Scan for the cell matching the given text and deliver its (X, Y) coordinate at center. 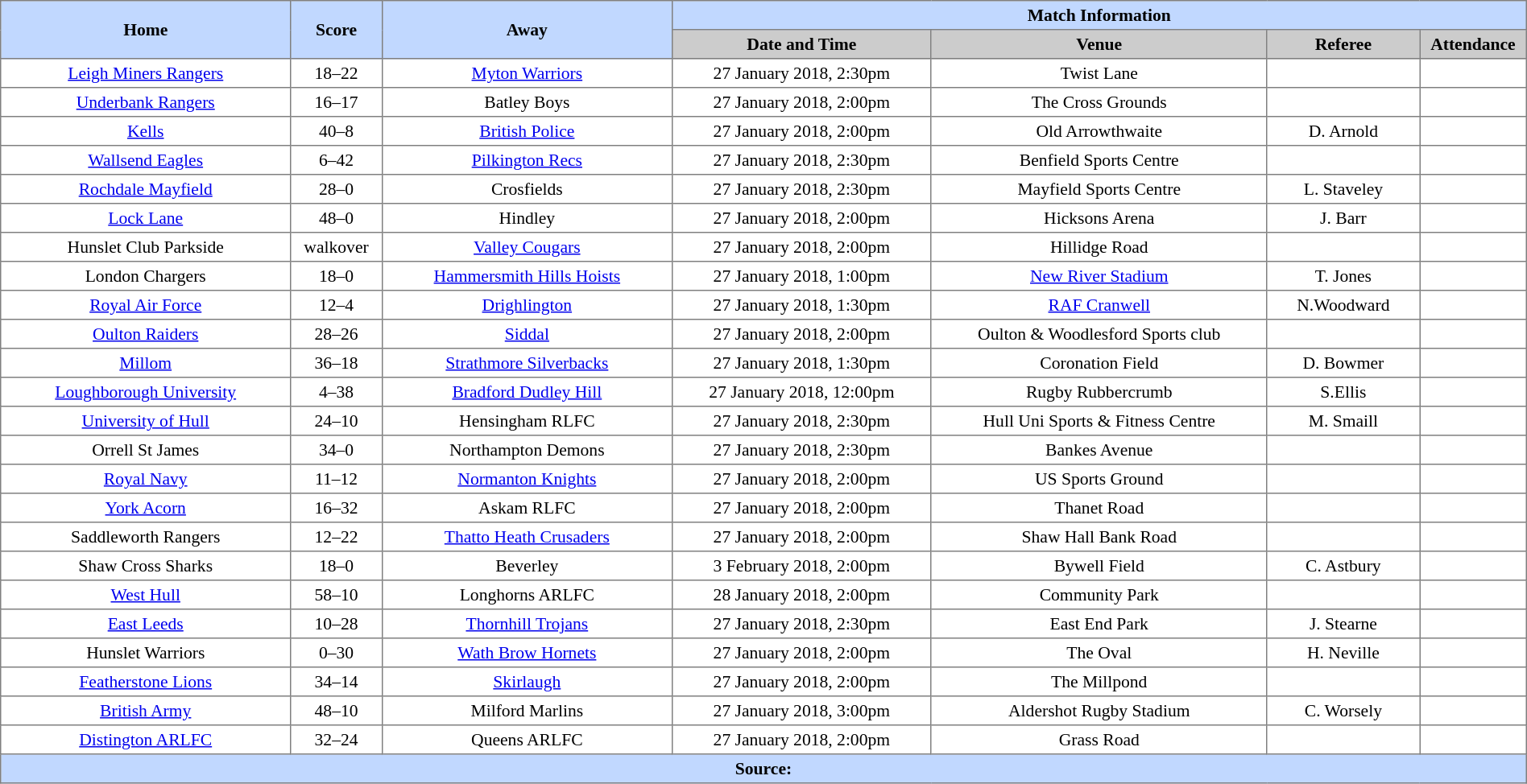
C. Worsely (1343, 711)
34–14 (337, 682)
Orrell St James (146, 450)
Mayfield Sports Centre (1099, 189)
S.Ellis (1343, 392)
40–8 (337, 131)
The Millpond (1099, 682)
Source: (763, 769)
East Leeds (146, 624)
walkover (337, 247)
University of Hull (146, 421)
Score (337, 30)
Normanton Knights (527, 479)
Myton Warriors (527, 73)
Royal Air Force (146, 305)
11–12 (337, 479)
Hunslet Warriors (146, 653)
Wath Brow Hornets (527, 653)
Shaw Hall Bank Road (1099, 537)
Date and Time (801, 44)
Thornhill Trojans (527, 624)
Oulton & Woodlesford Sports club (1099, 334)
Underbank Rangers (146, 102)
12–22 (337, 537)
Hunslet Club Parkside (146, 247)
28–26 (337, 334)
Featherstone Lions (146, 682)
British Army (146, 711)
H. Neville (1343, 653)
Shaw Cross Sharks (146, 566)
6–42 (337, 160)
East End Park (1099, 624)
Distington ARLFC (146, 740)
Leigh Miners Rangers (146, 73)
Kells (146, 131)
24–10 (337, 421)
48–10 (337, 711)
27 January 2018, 1:00pm (801, 276)
Thatto Heath Crusaders (527, 537)
D. Arnold (1343, 131)
10–28 (337, 624)
London Chargers (146, 276)
Hammersmith Hills Hoists (527, 276)
Drighlington (527, 305)
Grass Road (1099, 740)
Hull Uni Sports & Fitness Centre (1099, 421)
C. Astbury (1343, 566)
Oulton Raiders (146, 334)
J. Barr (1343, 218)
Rugby Rubbercrumb (1099, 392)
Millom (146, 363)
The Oval (1099, 653)
New River Stadium (1099, 276)
RAF Cranwell (1099, 305)
36–18 (337, 363)
Hicksons Arena (1099, 218)
Saddleworth Rangers (146, 537)
0–30 (337, 653)
Referee (1343, 44)
Queens ARLFC (527, 740)
16–17 (337, 102)
Longhorns ARLFC (527, 595)
Strathmore Silverbacks (527, 363)
Milford Marlins (527, 711)
4–38 (337, 392)
Wallsend Eagles (146, 160)
Rochdale Mayfield (146, 189)
28–0 (337, 189)
Bankes Avenue (1099, 450)
34–0 (337, 450)
Pilkington Recs (527, 160)
12–4 (337, 305)
Hensingham RLFC (527, 421)
Match Information (1099, 15)
Royal Navy (146, 479)
West Hull (146, 595)
L. Staveley (1343, 189)
Aldershot Rugby Stadium (1099, 711)
N.Woodward (1343, 305)
Skirlaugh (527, 682)
Hillidge Road (1099, 247)
Bywell Field (1099, 566)
Lock Lane (146, 218)
US Sports Ground (1099, 479)
M. Smaill (1343, 421)
British Police (527, 131)
Venue (1099, 44)
27 January 2018, 12:00pm (801, 392)
Community Park (1099, 595)
Siddal (527, 334)
Crosfields (527, 189)
Twist Lane (1099, 73)
3 February 2018, 2:00pm (801, 566)
Benfield Sports Centre (1099, 160)
16–32 (337, 508)
Valley Cougars (527, 247)
27 January 2018, 3:00pm (801, 711)
58–10 (337, 595)
Thanet Road (1099, 508)
Away (527, 30)
Old Arrowthwaite (1099, 131)
Home (146, 30)
Bradford Dudley Hill (527, 392)
48–0 (337, 218)
Hindley (527, 218)
York Acorn (146, 508)
T. Jones (1343, 276)
The Cross Grounds (1099, 102)
18–22 (337, 73)
Attendance (1474, 44)
D. Bowmer (1343, 363)
28 January 2018, 2:00pm (801, 595)
Coronation Field (1099, 363)
Askam RLFC (527, 508)
Batley Boys (527, 102)
J. Stearne (1343, 624)
Northampton Demons (527, 450)
32–24 (337, 740)
Beverley (527, 566)
Loughborough University (146, 392)
